Pinpoint the cell where the given text exists, returning its [x, y] midpoint coordinate. 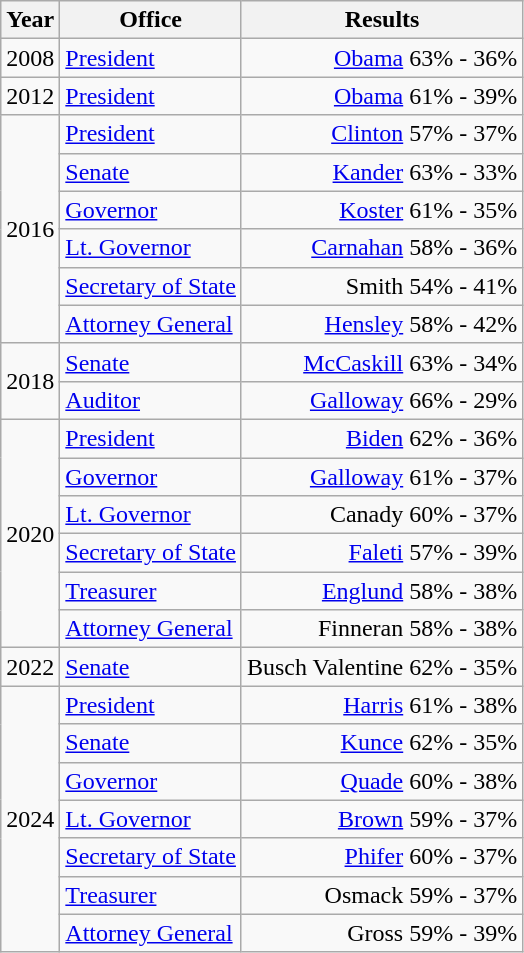
2020 [30, 533]
Office [151, 20]
Quade 60% - 38% [382, 781]
Busch Valentine 62% - 35% [382, 667]
Carnahan 58% - 36% [382, 248]
Canady 60% - 37% [382, 515]
Obama 61% - 39% [382, 96]
Results [382, 20]
Osmack 59% - 37% [382, 895]
McCaskill 63% - 34% [382, 362]
Koster 61% - 35% [382, 210]
Biden 62% - 36% [382, 438]
Harris 61% - 38% [382, 705]
Englund 58% - 38% [382, 591]
2016 [30, 229]
Obama 63% - 36% [382, 58]
Faleti 57% - 39% [382, 553]
2018 [30, 381]
Kander 63% - 33% [382, 172]
Galloway 61% - 37% [382, 477]
2008 [30, 58]
2024 [30, 819]
Auditor [151, 400]
Smith 54% - 41% [382, 286]
Gross 59% - 39% [382, 933]
Galloway 66% - 29% [382, 400]
Year [30, 20]
Clinton 57% - 37% [382, 134]
Phifer 60% - 37% [382, 857]
2012 [30, 96]
Kunce 62% - 35% [382, 743]
Hensley 58% - 42% [382, 324]
Brown 59% - 37% [382, 819]
2022 [30, 667]
Finneran 58% - 38% [382, 629]
